Return the (x, y) coordinate for the center point of the cell that contains the specified text.  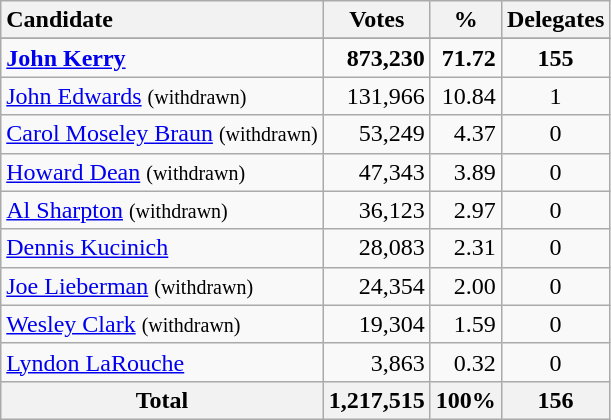
71.72 (466, 58)
2.00 (466, 286)
100% (466, 400)
19,304 (376, 324)
24,354 (376, 286)
0.32 (466, 362)
Lyndon LaRouche (162, 362)
155 (555, 58)
Total (162, 400)
47,343 (376, 172)
1,217,515 (376, 400)
Carol Moseley Braun (withdrawn) (162, 134)
Delegates (555, 20)
Candidate (162, 20)
3,863 (376, 362)
28,083 (376, 248)
53,249 (376, 134)
36,123 (376, 210)
2.97 (466, 210)
John Edwards (withdrawn) (162, 96)
873,230 (376, 58)
Howard Dean (withdrawn) (162, 172)
Wesley Clark (withdrawn) (162, 324)
John Kerry (162, 58)
Dennis Kucinich (162, 248)
Al Sharpton (withdrawn) (162, 210)
156 (555, 400)
3.89 (466, 172)
% (466, 20)
10.84 (466, 96)
Votes (376, 20)
4.37 (466, 134)
131,966 (376, 96)
2.31 (466, 248)
Joe Lieberman (withdrawn) (162, 286)
1.59 (466, 324)
1 (555, 96)
